Extract the (x, y) coordinate from the center of the cell holding the provided text.  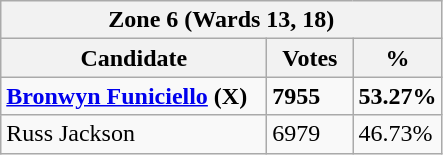
Candidate (134, 58)
Bronwyn Funiciello (X) (134, 96)
% (398, 58)
46.73% (398, 134)
Zone 6 (Wards 13, 18) (222, 20)
Russ Jackson (134, 134)
53.27% (398, 96)
6979 (310, 134)
Votes (310, 58)
7955 (310, 96)
